Identify which cell holds the provided text, then report its [x, y] central coordinate. 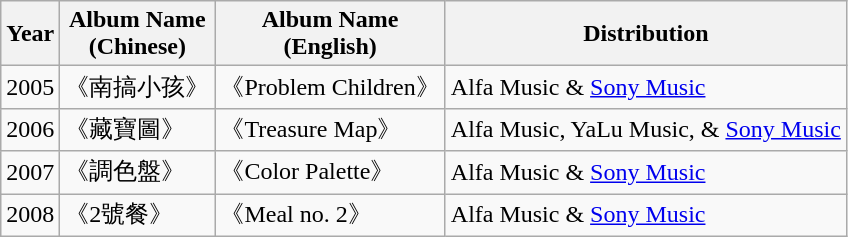
Album Name(English) [330, 34]
《Treasure Map》 [330, 130]
《Meal no. 2》 [330, 216]
《Problem Children》 [330, 88]
2005 [30, 88]
《藏寶圖》 [138, 130]
Distribution [646, 34]
《Color Palette》 [330, 172]
2008 [30, 216]
《調色盤》 [138, 172]
2007 [30, 172]
Alfa Music, YaLu Music, & Sony Music [646, 130]
Year [30, 34]
《南搞小孩》 [138, 88]
Album Name(Chinese) [138, 34]
《2號餐》 [138, 216]
2006 [30, 130]
